Find where the given text appears and provide that cell's center as [X, Y] coordinate. 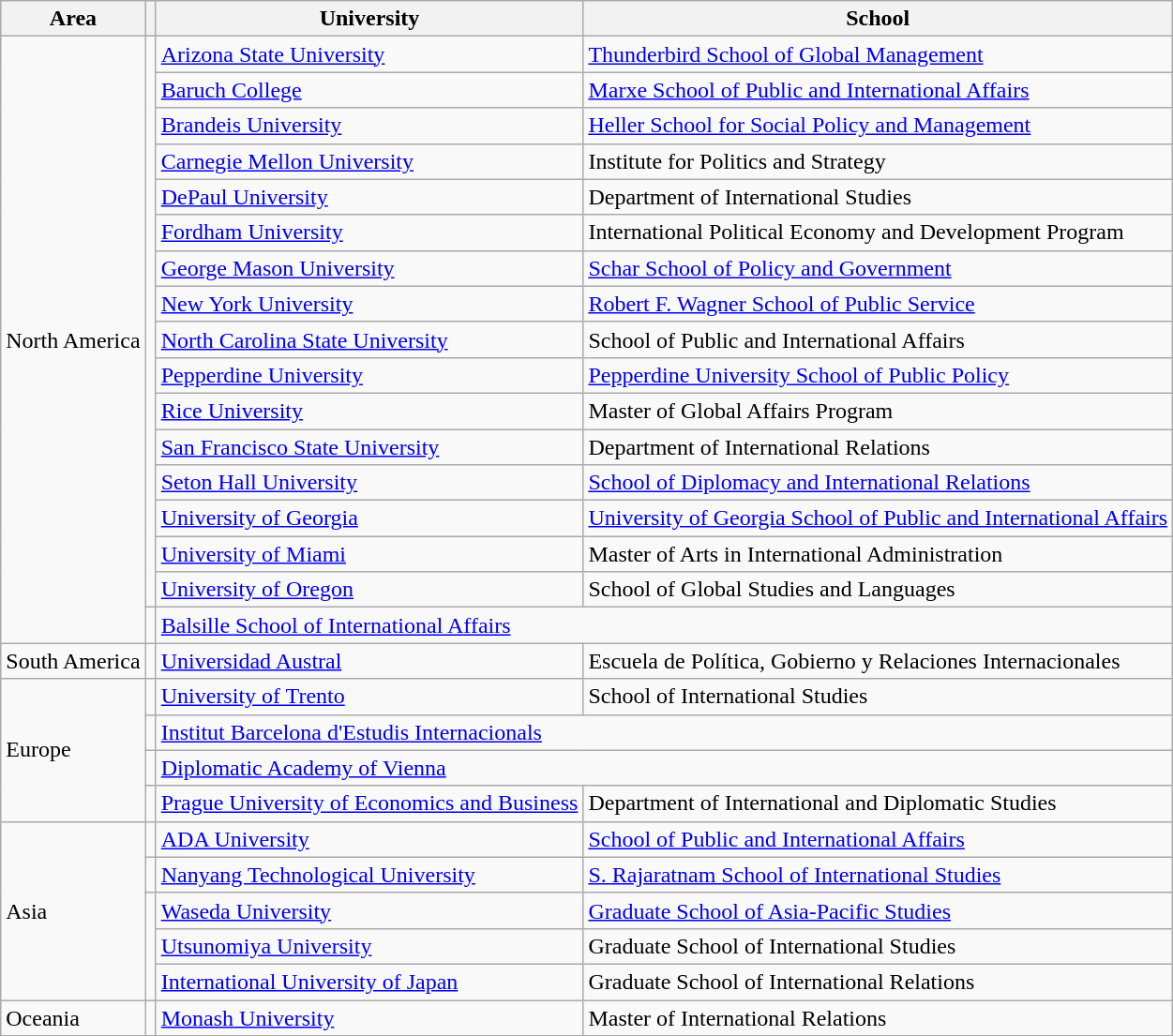
Department of International Relations [878, 447]
Utsunomiya University [369, 946]
School of Diplomacy and International Relations [878, 483]
Master of Global Affairs Program [878, 411]
Institut Barcelona d'Estudis Internacionals [664, 732]
New York University [369, 304]
Robert F. Wagner School of Public Service [878, 304]
University of Miami [369, 554]
Escuela de Política, Gobierno y Relaciones Internacionales [878, 661]
Area [73, 19]
Arizona State University [369, 54]
Monash University [369, 1017]
Oceania [73, 1017]
School of International Studies [878, 697]
University of Georgia School of Public and International Affairs [878, 518]
DePaul University [369, 197]
Rice University [369, 411]
North America [73, 339]
School of Global Studies and Languages [878, 590]
Marxe School of Public and International Affairs [878, 90]
Prague University of Economics and Business [369, 803]
Department of International Studies [878, 197]
Nanyang Technological University [369, 875]
Heller School for Social Policy and Management [878, 126]
Master of Arts in International Administration [878, 554]
South America [73, 661]
Graduate School of International Relations [878, 982]
Graduate School of International Studies [878, 946]
International Political Economy and Development Program [878, 233]
Pepperdine University School of Public Policy [878, 375]
Diplomatic Academy of Vienna [664, 768]
Graduate School of Asia-Pacific Studies [878, 910]
University [369, 19]
Pepperdine University [369, 375]
Europe [73, 750]
Carnegie Mellon University [369, 161]
University of Trento [369, 697]
Seton Hall University [369, 483]
International University of Japan [369, 982]
Universidad Austral [369, 661]
Fordham University [369, 233]
S. Rajaratnam School of International Studies [878, 875]
Thunderbird School of Global Management [878, 54]
San Francisco State University [369, 447]
Institute for Politics and Strategy [878, 161]
Schar School of Policy and Government [878, 268]
Master of International Relations [878, 1017]
ADA University [369, 839]
University of Georgia [369, 518]
Brandeis University [369, 126]
Balsille School of International Affairs [664, 625]
Waseda University [369, 910]
Asia [73, 910]
University of Oregon [369, 590]
George Mason University [369, 268]
Department of International and Diplomatic Studies [878, 803]
Baruch College [369, 90]
School [878, 19]
North Carolina State University [369, 339]
